Detect which cell encompasses the target text, then output its [X, Y] center coordinate. 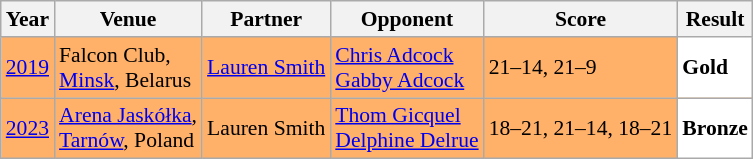
Partner [266, 19]
Venue [128, 19]
Result [715, 19]
18–21, 21–14, 18–21 [581, 128]
Score [581, 19]
Chris Adcock Gabby Adcock [406, 68]
Opponent [406, 19]
21–14, 21–9 [581, 68]
Thom Gicquel Delphine Delrue [406, 128]
Arena Jaskółka,Tarnów, Poland [128, 128]
Gold [715, 68]
Falcon Club,Minsk, Belarus [128, 68]
Year [28, 19]
Bronze [715, 128]
2019 [28, 68]
2023 [28, 128]
